Detect which cell encompasses the target text, then output its [X, Y] center coordinate. 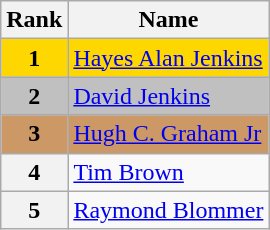
Tim Brown [168, 172]
Rank [34, 20]
2 [34, 96]
Hugh C. Graham Jr [168, 134]
3 [34, 134]
1 [34, 58]
Raymond Blommer [168, 210]
4 [34, 172]
David Jenkins [168, 96]
Name [168, 20]
Hayes Alan Jenkins [168, 58]
5 [34, 210]
